Find where the given text appears and provide that cell's center as (x, y) coordinate. 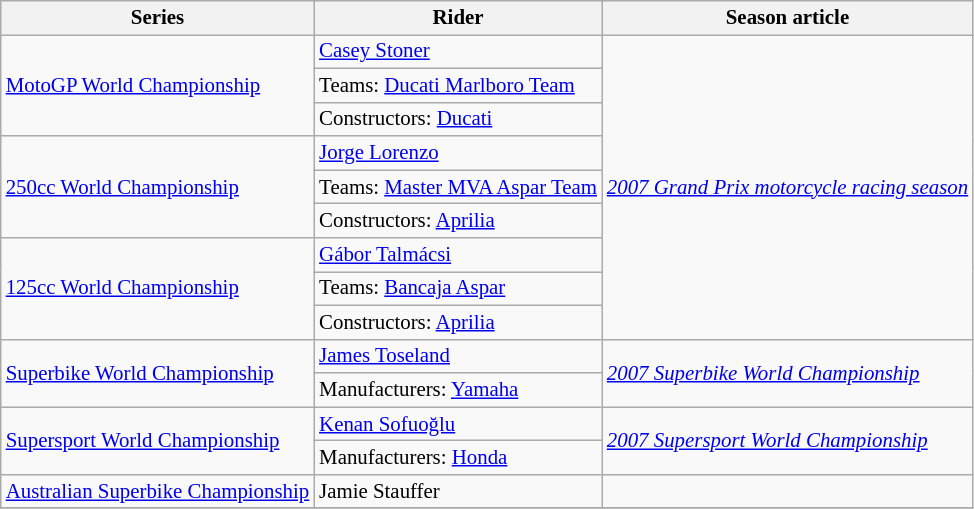
Kenan Sofuoğlu (458, 424)
Constructors: Ducati (458, 119)
Jorge Lorenzo (458, 153)
Superbike World Championship (158, 373)
Rider (458, 18)
Season article (788, 18)
Gábor Talmácsi (458, 255)
2007 Grand Prix motorcycle racing season (788, 186)
125cc World Championship (158, 289)
2007 Superbike World Championship (788, 373)
Series (158, 18)
MotoGP World Championship (158, 85)
Teams: Master MVA Aspar Team (458, 187)
250cc World Championship (158, 187)
Manufacturers: Honda (458, 458)
James Toseland (458, 356)
Manufacturers: Yamaha (458, 390)
Teams: Bancaja Aspar (458, 288)
2007 Supersport World Championship (788, 441)
Teams: Ducati Marlboro Team (458, 85)
Jamie Stauffer (458, 491)
Casey Stoner (458, 51)
Australian Superbike Championship (158, 491)
Supersport World Championship (158, 441)
